Scan for the cell matching the given text and deliver its (X, Y) coordinate at center. 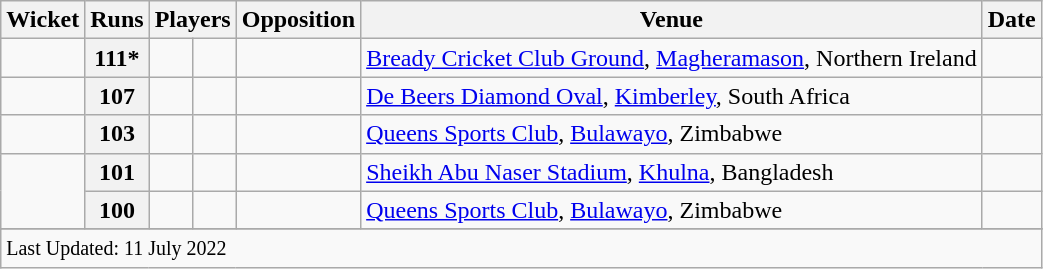
Date (1012, 20)
Opposition (298, 20)
Sheikh Abu Naser Stadium, Khulna, Bangladesh (672, 172)
Venue (672, 20)
103 (117, 134)
111* (117, 58)
Runs (117, 20)
Last Updated: 11 July 2022 (521, 248)
100 (117, 210)
101 (117, 172)
Wicket (43, 20)
De Beers Diamond Oval, Kimberley, South Africa (672, 96)
Bready Cricket Club Ground, Magheramason, Northern Ireland (672, 58)
107 (117, 96)
Players (192, 20)
